Determine the [x, y] coordinate at the center of the cell enclosing the given text.  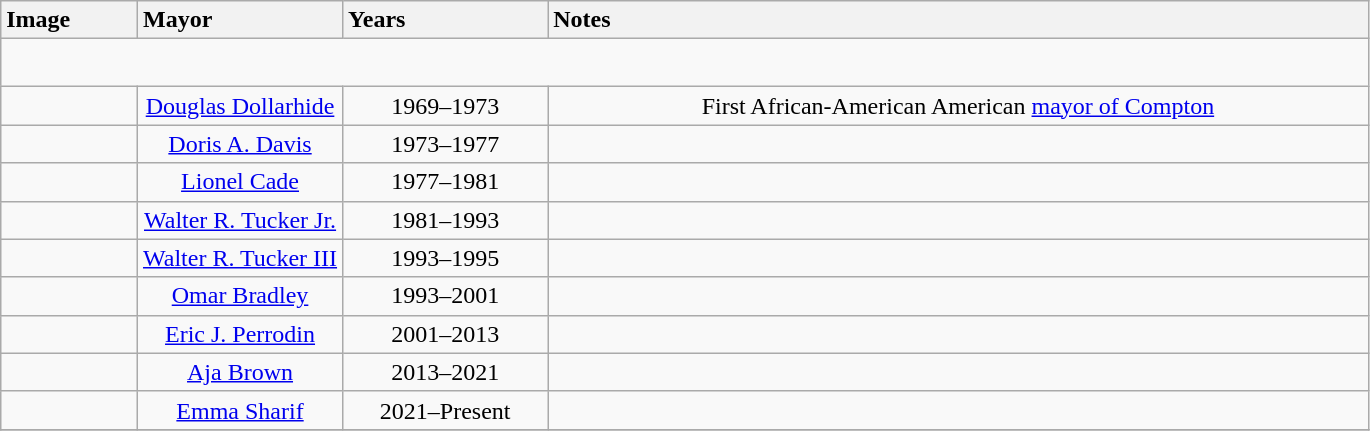
Mayor [240, 20]
1993–1995 [446, 258]
Emma Sharif [240, 410]
Image [70, 20]
1977–1981 [446, 182]
Eric J. Perrodin [240, 334]
2013–2021 [446, 372]
1973–1977 [446, 144]
Lionel Cade [240, 182]
First African-American American mayor of Compton [958, 106]
Walter R. Tucker Jr. [240, 220]
1969–1973 [446, 106]
Aja Brown [240, 372]
Douglas Dollarhide [240, 106]
2021–Present [446, 410]
Notes [958, 20]
Doris A. Davis [240, 144]
Walter R. Tucker III [240, 258]
1981–1993 [446, 220]
Omar Bradley [240, 296]
2001–2013 [446, 334]
Years [446, 20]
1993–2001 [446, 296]
